Return the [X, Y] coordinate for the center point of the cell that contains the specified text.  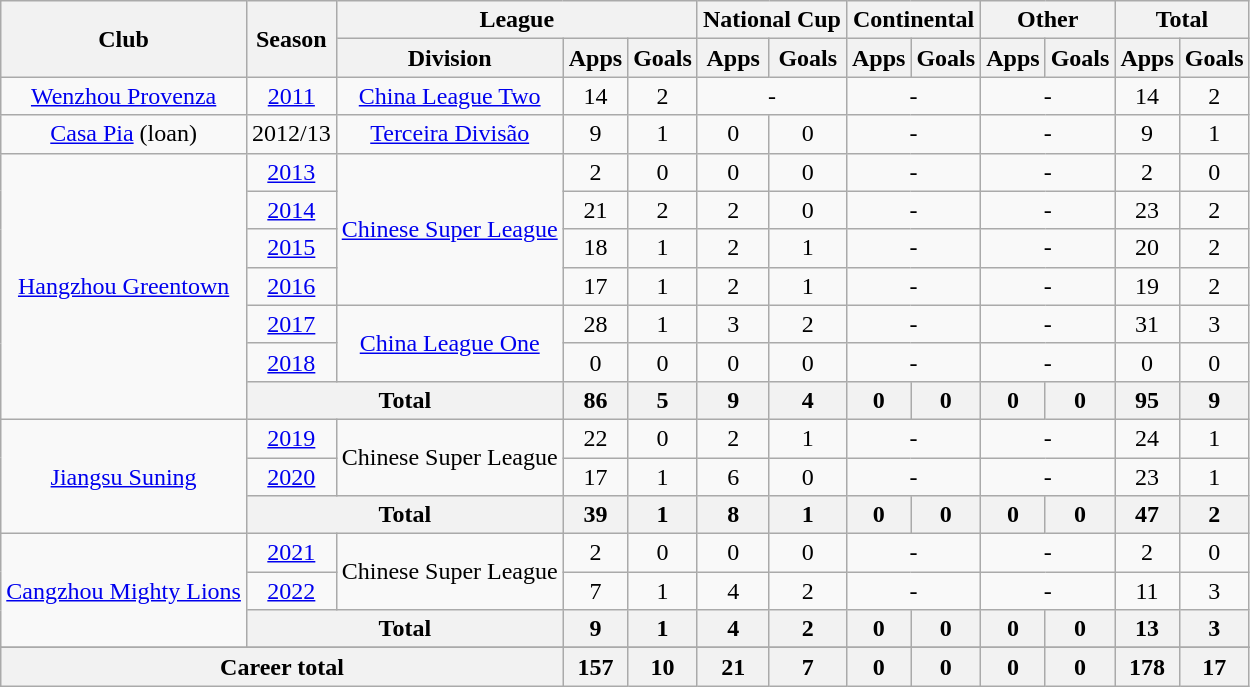
Continental [913, 20]
League [516, 20]
2017 [291, 324]
2022 [291, 591]
Cangzhou Mighty Lions [124, 591]
39 [595, 515]
2015 [291, 248]
6 [733, 477]
Terceira Divisão [450, 134]
Other [1048, 20]
Casa Pia (loan) [124, 134]
2013 [291, 172]
2014 [291, 210]
China League Two [450, 96]
2019 [291, 438]
2011 [291, 96]
2021 [291, 553]
5 [663, 400]
47 [1147, 515]
Club [124, 39]
18 [595, 248]
86 [595, 400]
10 [663, 667]
22 [595, 438]
National Cup [772, 20]
13 [1147, 629]
20 [1147, 248]
Division [450, 58]
Career total [282, 667]
2012/13 [291, 134]
2020 [291, 477]
Jiangsu Suning [124, 476]
11 [1147, 591]
2018 [291, 362]
Hangzhou Greentown [124, 286]
Season [291, 39]
8 [733, 515]
178 [1147, 667]
28 [595, 324]
24 [1147, 438]
31 [1147, 324]
19 [1147, 286]
Wenzhou Provenza [124, 96]
2016 [291, 286]
157 [595, 667]
95 [1147, 400]
China League One [450, 343]
